For the text-containing cell, return its midpoint in [x, y] coordinate format. 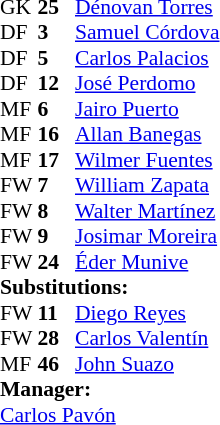
5 [57, 58]
46 [57, 364]
Jairo Puerto [147, 109]
3 [57, 33]
6 [57, 109]
Diego Reyes [147, 313]
Samuel Córdova [147, 33]
Carlos Palacios [147, 58]
Substitutions: [110, 287]
28 [57, 339]
Carlos Valentín [147, 339]
16 [57, 135]
Josimar Moreira [147, 237]
9 [57, 237]
24 [57, 262]
7 [57, 185]
17 [57, 160]
William Zapata [147, 185]
Éder Munive [147, 262]
11 [57, 313]
Manager: [110, 389]
John Suazo [147, 364]
José Perdomo [147, 83]
12 [57, 83]
Allan Banegas [147, 135]
Wilmer Fuentes [147, 160]
8 [57, 211]
Walter Martínez [147, 211]
